Search for the cell housing the specified text and yield its (x, y) center coordinate. 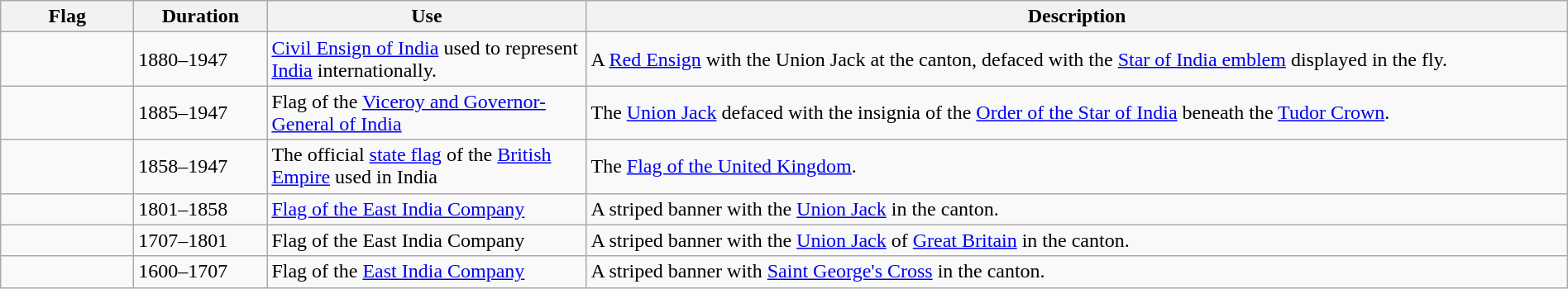
The Flag of the United Kingdom. (1077, 167)
A striped banner with the Union Jack in the canton. (1077, 209)
1707–1801 (200, 240)
1885–1947 (200, 112)
A striped banner with Saint George's Cross in the canton. (1077, 272)
1801–1858 (200, 209)
Description (1077, 17)
Flag (68, 17)
1600–1707 (200, 272)
Flag of the Viceroy and Governor-General of India (427, 112)
A striped banner with the Union Jack of Great Britain in the canton. (1077, 240)
The Union Jack defaced with the insignia of the Order of the Star of India beneath the Tudor Crown. (1077, 112)
Use (427, 17)
Civil Ensign of India used to represent India internationally. (427, 59)
A Red Ensign with the Union Jack at the canton, defaced with the Star of India emblem displayed in the fly. (1077, 59)
1858–1947 (200, 167)
Duration (200, 17)
The official state flag of the British Empire used in India (427, 167)
1880–1947 (200, 59)
